Scan for the cell matching the given text and deliver its [x, y] coordinate at center. 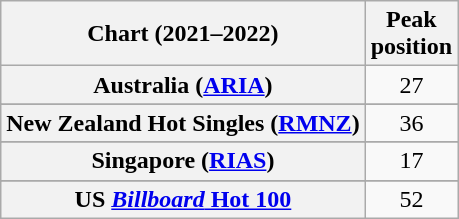
Peakposition [411, 34]
New Zealand Hot Singles (RMNZ) [183, 123]
52 [411, 199]
27 [411, 85]
Singapore (RIAS) [183, 161]
17 [411, 161]
US Billboard Hot 100 [183, 199]
36 [411, 123]
Chart (2021–2022) [183, 34]
Australia (ARIA) [183, 85]
